Search for the cell housing the specified text and yield its [x, y] center coordinate. 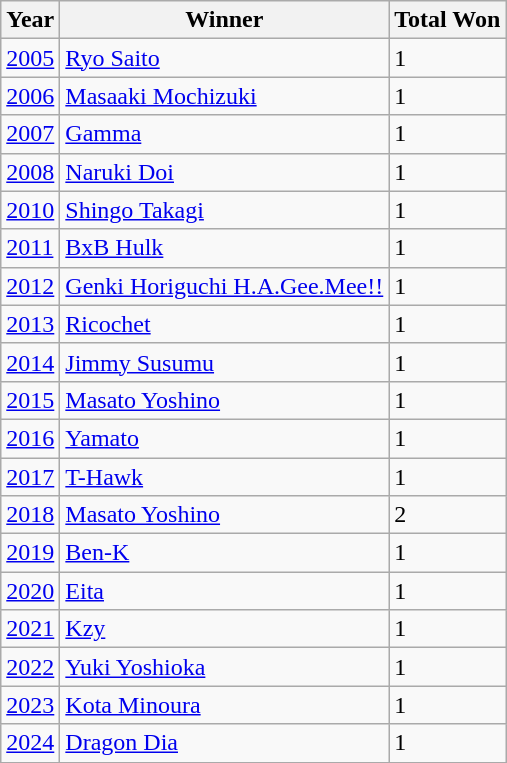
2022 [30, 667]
Naruki Doi [224, 172]
2024 [30, 743]
Genki Horiguchi H.A.Gee.Mee!! [224, 286]
2014 [30, 362]
2 [448, 515]
Gamma [224, 134]
Year [30, 20]
Eita [224, 591]
2012 [30, 286]
Shingo Takagi [224, 210]
Kzy [224, 629]
2017 [30, 477]
2020 [30, 591]
2006 [30, 96]
2019 [30, 553]
2023 [30, 705]
Kota Minoura [224, 705]
2008 [30, 172]
BxB Hulk [224, 248]
Masaaki Mochizuki [224, 96]
Jimmy Susumu [224, 362]
2016 [30, 438]
Ricochet [224, 324]
2010 [30, 210]
2015 [30, 400]
Total Won [448, 20]
2021 [30, 629]
2007 [30, 134]
2005 [30, 58]
Dragon Dia [224, 743]
Ben-K [224, 553]
Yamato [224, 438]
2018 [30, 515]
Winner [224, 20]
2013 [30, 324]
Ryo Saito [224, 58]
2011 [30, 248]
T-Hawk [224, 477]
Yuki Yoshioka [224, 667]
